Find where the given text appears and provide that cell's center as [X, Y] coordinate. 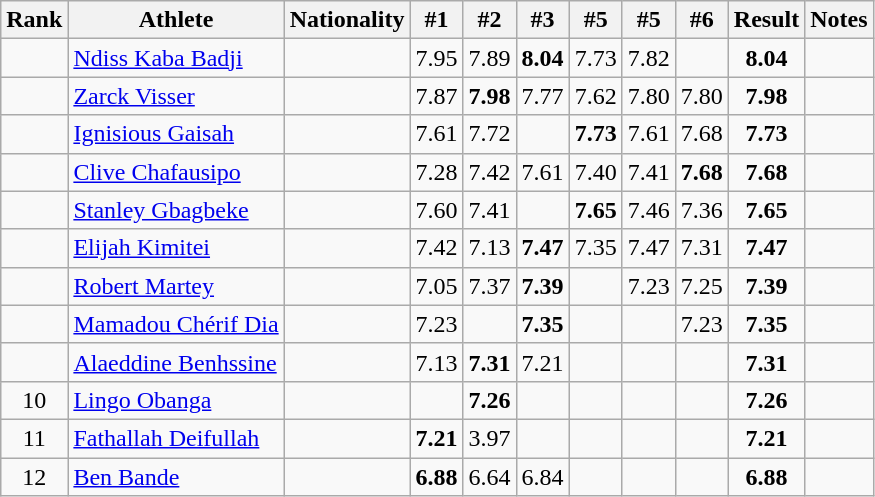
Ben Bande [176, 477]
7.72 [490, 134]
7.46 [648, 210]
10 [34, 400]
Rank [34, 20]
Fathallah Deifullah [176, 438]
7.95 [436, 58]
6.84 [542, 477]
#2 [490, 20]
3.97 [490, 438]
Zarck Visser [176, 96]
#6 [702, 20]
7.60 [436, 210]
7.05 [436, 286]
Robert Martey [176, 286]
Ndiss Kaba Badji [176, 58]
Ignisious Gaisah [176, 134]
7.62 [596, 96]
7.89 [490, 58]
Stanley Gbagbeke [176, 210]
Result [766, 20]
6.64 [490, 477]
Elijah Kimitei [176, 248]
12 [34, 477]
Athlete [176, 20]
7.37 [490, 286]
7.87 [436, 96]
7.36 [702, 210]
Clive Chafausipo [176, 172]
7.77 [542, 96]
7.82 [648, 58]
Alaeddine Benhssine [176, 362]
Mamadou Chérif Dia [176, 324]
Notes [839, 20]
#1 [436, 20]
#3 [542, 20]
Lingo Obanga [176, 400]
7.25 [702, 286]
Nationality [347, 20]
11 [34, 438]
7.28 [436, 172]
7.40 [596, 172]
